Provide the (x, y) coordinate of the cell's center where the given text is located.  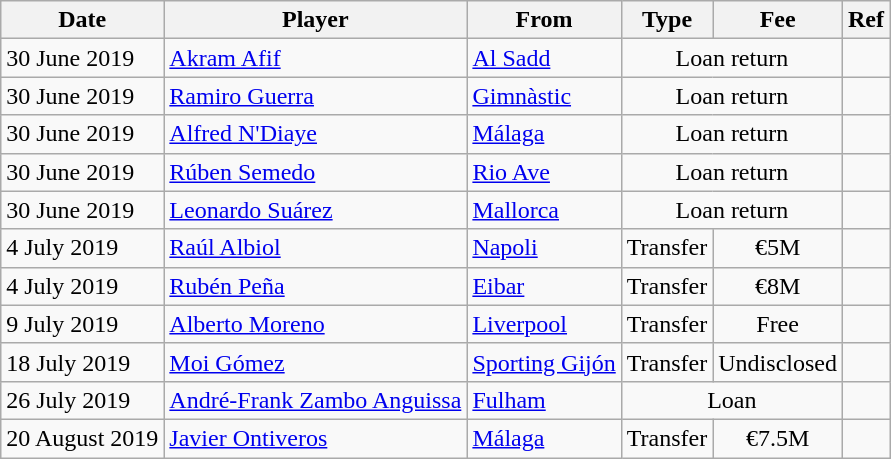
Fulham (544, 400)
9 July 2019 (82, 324)
Free (778, 324)
Rubén Peña (316, 286)
€7.5M (778, 438)
Leonardo Suárez (316, 210)
Al Sadd (544, 58)
Javier Ontiveros (316, 438)
Rúben Semedo (316, 172)
Alfred N'Diaye (316, 134)
Undisclosed (778, 362)
Mallorca (544, 210)
Fee (778, 20)
Player (316, 20)
Liverpool (544, 324)
Rio Ave (544, 172)
From (544, 20)
Date (82, 20)
€8M (778, 286)
Sporting Gijón (544, 362)
26 July 2019 (82, 400)
Akram Afif (316, 58)
€5M (778, 248)
Gimnàstic (544, 96)
André-Frank Zambo Anguissa (316, 400)
Loan (732, 400)
Alberto Moreno (316, 324)
Moi Gómez (316, 362)
Raúl Albiol (316, 248)
Ramiro Guerra (316, 96)
20 August 2019 (82, 438)
Eibar (544, 286)
Napoli (544, 248)
Ref (866, 20)
Type (667, 20)
18 July 2019 (82, 362)
